Provide the (x, y) coordinate of the cell's center where the given text is located.  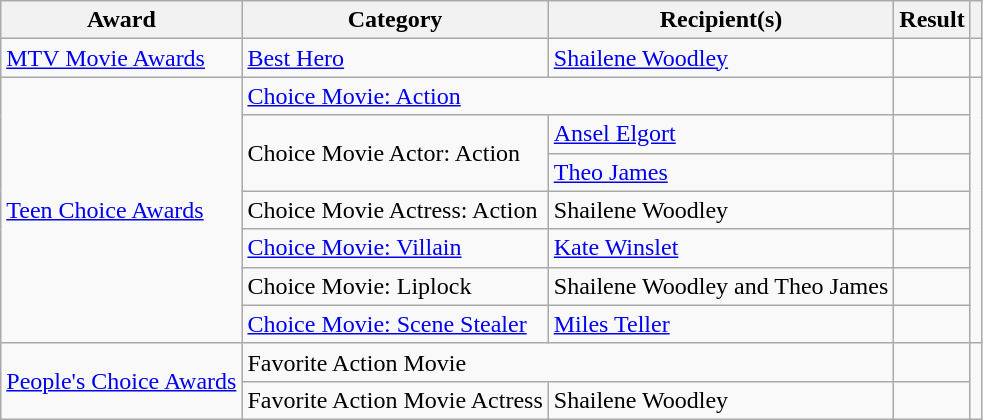
People's Choice Awards (122, 381)
Favorite Action Movie Actress (395, 400)
Choice Movie: Scene Stealer (395, 324)
Result (932, 20)
Choice Movie Actor: Action (395, 153)
Shailene Woodley and Theo James (721, 286)
Theo James (721, 172)
MTV Movie Awards (122, 58)
Miles Teller (721, 324)
Kate Winslet (721, 248)
Choice Movie: Villain (395, 248)
Choice Movie Actress: Action (395, 210)
Best Hero (395, 58)
Recipient(s) (721, 20)
Award (122, 20)
Choice Movie: Liplock (395, 286)
Ansel Elgort (721, 134)
Teen Choice Awards (122, 210)
Category (395, 20)
Favorite Action Movie (568, 362)
Choice Movie: Action (568, 96)
